Output the [X, Y] coordinate of the center of the cell containing the given text.  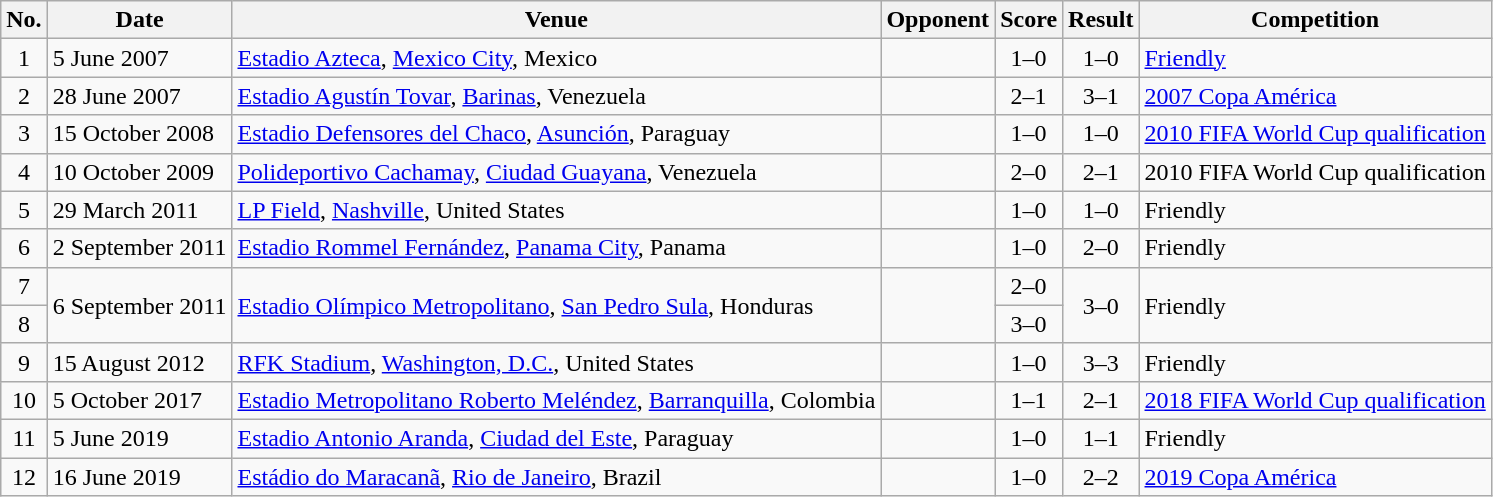
3–1 [1101, 96]
7 [24, 286]
Estadio Antonio Aranda, Ciudad del Este, Paraguay [556, 438]
5 June 2007 [140, 58]
Estadio Olímpico Metropolitano, San Pedro Sula, Honduras [556, 305]
3–3 [1101, 362]
Score [1029, 20]
Date [140, 20]
6 September 2011 [140, 305]
12 [24, 477]
2 September 2011 [140, 248]
5 [24, 210]
9 [24, 362]
Estádio do Maracanã, Rio de Janeiro, Brazil [556, 477]
LP Field, Nashville, United States [556, 210]
Estadio Metropolitano Roberto Meléndez, Barranquilla, Colombia [556, 400]
Competition [1315, 20]
Polideportivo Cachamay, Ciudad Guayana, Venezuela [556, 172]
Estadio Defensores del Chaco, Asunción, Paraguay [556, 134]
Result [1101, 20]
Estadio Rommel Fernández, Panama City, Panama [556, 248]
15 August 2012 [140, 362]
2 [24, 96]
2018 FIFA World Cup qualification [1315, 400]
15 October 2008 [140, 134]
Opponent [938, 20]
3 [24, 134]
2–2 [1101, 477]
10 [24, 400]
No. [24, 20]
10 October 2009 [140, 172]
8 [24, 324]
2019 Copa América [1315, 477]
11 [24, 438]
4 [24, 172]
Estadio Agustín Tovar, Barinas, Venezuela [556, 96]
1 [24, 58]
2007 Copa América [1315, 96]
RFK Stadium, Washington, D.C., United States [556, 362]
5 June 2019 [140, 438]
29 March 2011 [140, 210]
Estadio Azteca, Mexico City, Mexico [556, 58]
16 June 2019 [140, 477]
28 June 2007 [140, 96]
5 October 2017 [140, 400]
6 [24, 248]
Venue [556, 20]
